Identify which cell holds the provided text, then report its (X, Y) central coordinate. 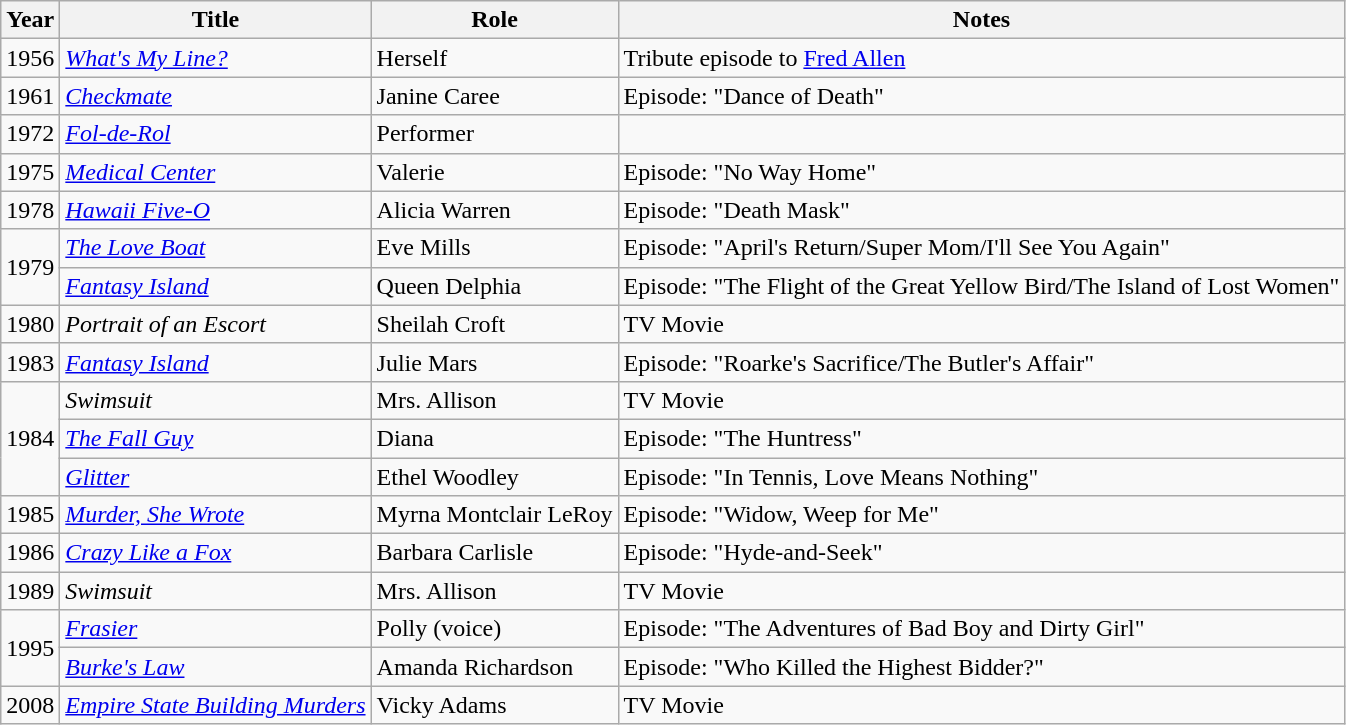
Burke's Law (216, 667)
1972 (30, 134)
Diana (494, 438)
Role (494, 20)
1984 (30, 438)
Episode: "Widow, Weep for Me" (982, 515)
1983 (30, 362)
Checkmate (216, 96)
Queen Delphia (494, 286)
Episode: "Dance of Death" (982, 96)
Murder, She Wrote (216, 515)
Episode: "In Tennis, Love Means Nothing" (982, 477)
1980 (30, 324)
Tribute episode to Fred Allen (982, 58)
1995 (30, 648)
Sheilah Croft (494, 324)
Polly (voice) (494, 629)
Herself (494, 58)
Episode: "Hyde-and-Seek" (982, 553)
Empire State Building Murders (216, 705)
What's My Line? (216, 58)
1978 (30, 210)
Glitter (216, 477)
The Fall Guy (216, 438)
Myrna Montclair LeRoy (494, 515)
2008 (30, 705)
Episode: "The Flight of the Great Yellow Bird/The Island of Lost Women" (982, 286)
Portrait of an Escort (216, 324)
Performer (494, 134)
Janine Caree (494, 96)
1961 (30, 96)
1956 (30, 58)
Episode: "Roarke's Sacrifice/The Butler's Affair" (982, 362)
Episode: "Who Killed the Highest Bidder?" (982, 667)
Eve Mills (494, 248)
Frasier (216, 629)
The Love Boat (216, 248)
Episode: "Death Mask" (982, 210)
Julie Mars (494, 362)
1985 (30, 515)
Title (216, 20)
Notes (982, 20)
Vicky Adams (494, 705)
Ethel Woodley (494, 477)
1975 (30, 172)
Hawaii Five-O (216, 210)
Alicia Warren (494, 210)
Amanda Richardson (494, 667)
Crazy Like a Fox (216, 553)
Fol-de-Rol (216, 134)
1986 (30, 553)
Year (30, 20)
Valerie (494, 172)
Episode: "No Way Home" (982, 172)
Episode: "The Huntress" (982, 438)
Episode: "The Adventures of Bad Boy and Dirty Girl" (982, 629)
1989 (30, 591)
Barbara Carlisle (494, 553)
1979 (30, 267)
Episode: "April's Return/Super Mom/I'll See You Again" (982, 248)
Medical Center (216, 172)
